Locate the cell with the specified text and output its [x, y] center coordinate. 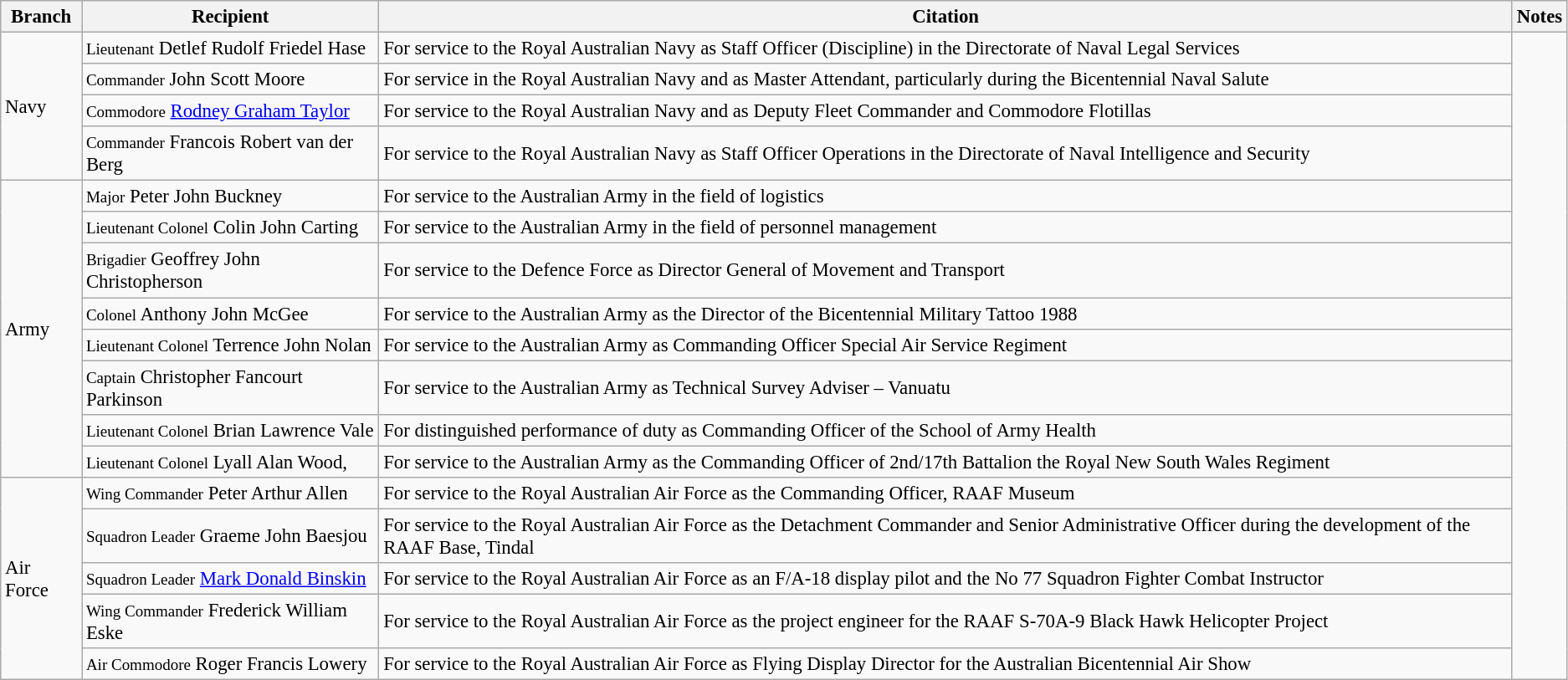
Commander John Scott Moore [231, 79]
Squadron Leader Graeme John Baesjou [231, 535]
For service to the Royal Australian Navy as Staff Officer (Discipline) in the Directorate of Naval Legal Services [945, 49]
For service to the Defence Force as Director General of Movement and Transport [945, 271]
Lieutenant Colonel Brian Lawrence Vale [231, 430]
Recipient [231, 17]
Lieutenant Detlef Rudolf Friedel Hase [231, 49]
Brigadier Geoffrey John Christopherson [231, 271]
For service to the Royal Australian Air Force as the Commanding Officer, RAAF Museum [945, 493]
For service to the Royal Australian Navy and as Deputy Fleet Commander and Commodore Flotillas [945, 111]
For service to the Australian Army in the field of logistics [945, 197]
Wing Commander Frederick William Eske [231, 621]
Lieutenant Colonel Colin John Carting [231, 228]
Lieutenant Colonel Terrence John Nolan [231, 345]
Navy [42, 107]
For distinguished performance of duty as Commanding Officer of the School of Army Health [945, 430]
For service to the Australian Army as the Commanding Officer of 2nd/17th Battalion the Royal New South Wales Regiment [945, 462]
For service to the Australian Army in the field of personnel management [945, 228]
For service to the Australian Army as the Director of the Bicentennial Military Tattoo 1988 [945, 314]
Army [42, 330]
Notes [1540, 17]
Air Commodore Roger Francis Lowery [231, 664]
For service to the Royal Australian Air Force as the project engineer for the RAAF S-70A-9 Black Hawk Helicopter Project [945, 621]
For service to the Royal Australian Navy as Staff Officer Operations in the Directorate of Naval Intelligence and Security [945, 154]
Wing Commander Peter Arthur Allen [231, 493]
Colonel Anthony John McGee [231, 314]
Air Force [42, 579]
Captain Christopher Fancourt Parkinson [231, 388]
Commodore Rodney Graham Taylor [231, 111]
For service in the Royal Australian Navy and as Master Attendant, particularly during the Bicentennial Naval Salute [945, 79]
Branch [42, 17]
For service to the Royal Australian Air Force as Flying Display Director for the Australian Bicentennial Air Show [945, 664]
Commander Francois Robert van der Berg [231, 154]
For service to the Australian Army as Technical Survey Adviser – Vanuatu [945, 388]
Lieutenant Colonel Lyall Alan Wood, [231, 462]
For service to the Australian Army as Commanding Officer Special Air Service Regiment [945, 345]
Citation [945, 17]
For service to the Royal Australian Air Force as an F/A-18 display pilot and the No 77 Squadron Fighter Combat Instructor [945, 579]
Squadron Leader Mark Donald Binskin [231, 579]
Major Peter John Buckney [231, 197]
